Capture the cell that displays the provided text and extract its [x, y] central coordinate. 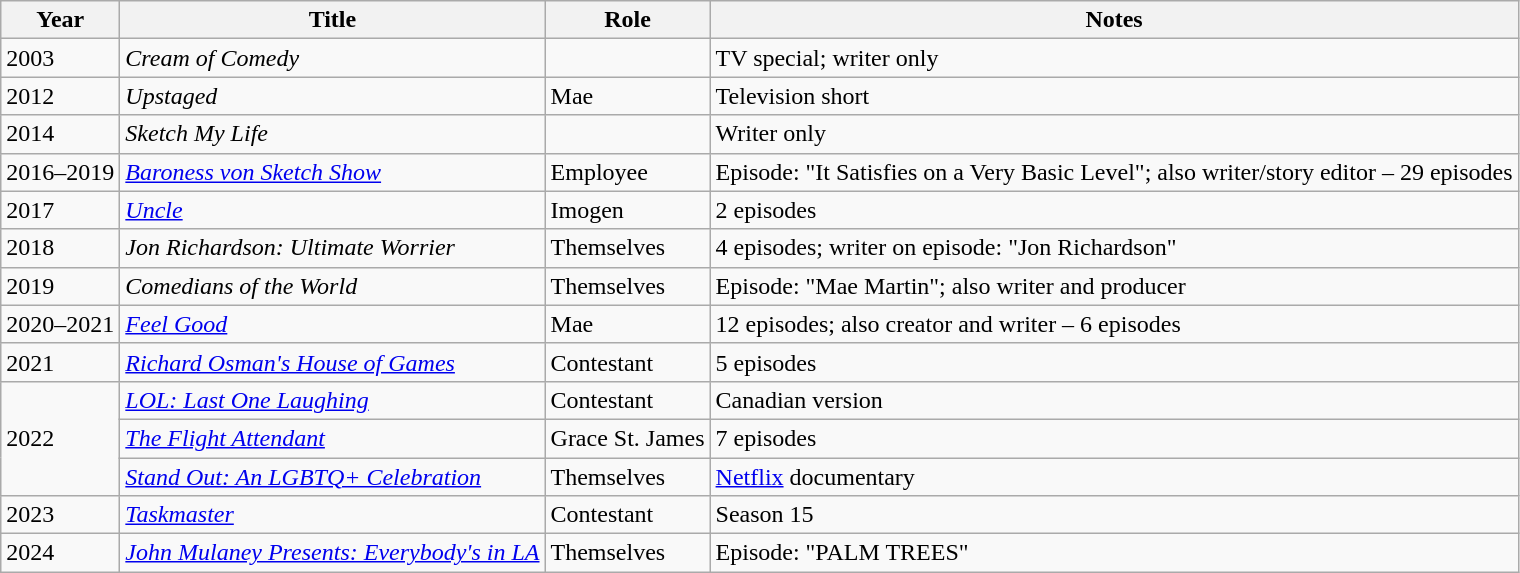
Uncle [332, 210]
Employee [628, 172]
2012 [60, 96]
Episode: "PALM TREES" [1114, 553]
2018 [60, 248]
Imogen [628, 210]
Sketch My Life [332, 134]
2020–2021 [60, 324]
Writer only [1114, 134]
Upstaged [332, 96]
Season 15 [1114, 515]
Comedians of the World [332, 286]
Episode: "Mae Martin"; also writer and producer [1114, 286]
Episode: "It Satisfies on a Very Basic Level"; also writer/story editor – 29 episodes [1114, 172]
Richard Osman's House of Games [332, 362]
The Flight Attendant [332, 438]
2024 [60, 553]
Canadian version [1114, 400]
2016–2019 [60, 172]
TV special; writer only [1114, 58]
Grace St. James [628, 438]
5 episodes [1114, 362]
7 episodes [1114, 438]
2 episodes [1114, 210]
Cream of Comedy [332, 58]
LOL: Last One Laughing [332, 400]
12 episodes; also creator and writer – 6 episodes [1114, 324]
2023 [60, 515]
Year [60, 20]
Notes [1114, 20]
John Mulaney Presents: Everybody's in LA [332, 553]
Jon Richardson: Ultimate Worrier [332, 248]
Feel Good [332, 324]
Taskmaster [332, 515]
2014 [60, 134]
Stand Out: An LGBTQ+ Celebration [332, 477]
Role [628, 20]
Title [332, 20]
Netflix documentary [1114, 477]
4 episodes; writer on episode: "Jon Richardson" [1114, 248]
Television short [1114, 96]
2003 [60, 58]
2021 [60, 362]
Baroness von Sketch Show [332, 172]
2019 [60, 286]
2022 [60, 438]
2017 [60, 210]
